Provide the [x, y] coordinate of the cell's center where the given text is located.  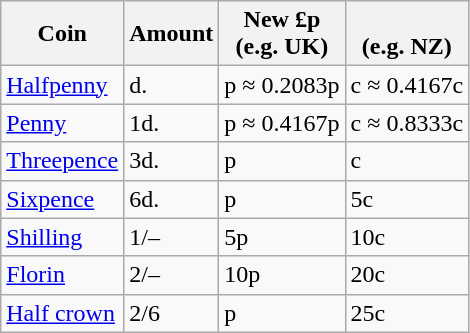
(e.g. NZ) [407, 34]
25c [407, 313]
1/– [172, 237]
Penny [62, 123]
Threepence [62, 161]
2/6 [172, 313]
Amount [172, 34]
5c [407, 199]
c ≈ 0.4167c [407, 85]
5p [282, 237]
10c [407, 237]
d. [172, 85]
Coin [62, 34]
Florin [62, 275]
20c [407, 275]
c [407, 161]
Sixpence [62, 199]
p ≈ 0.4167p [282, 123]
Halfpenny [62, 85]
1d. [172, 123]
3d. [172, 161]
Shilling [62, 237]
6d. [172, 199]
10p [282, 275]
New £p(e.g. UK) [282, 34]
2/– [172, 275]
c ≈ 0.8333c [407, 123]
p ≈ 0.2083p [282, 85]
Half crown [62, 313]
